Provide the [x, y] coordinate of the cell's center where the given text is located.  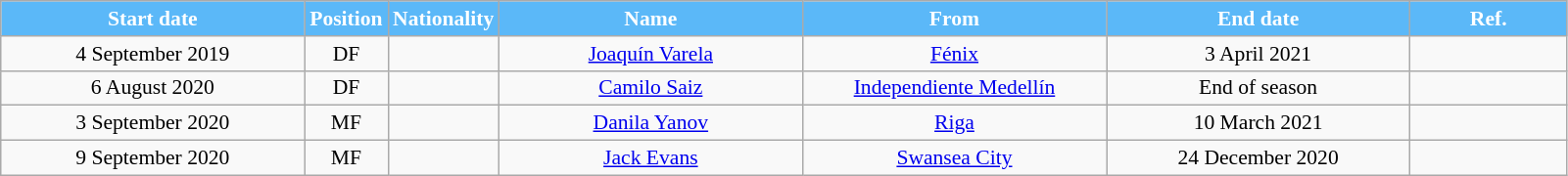
4 September 2019 [153, 54]
Joaquín Varela [650, 54]
6 August 2020 [153, 88]
Ref. [1489, 19]
24 December 2020 [1259, 158]
3 April 2021 [1259, 54]
Swansea City [954, 158]
End date [1259, 19]
10 March 2021 [1259, 123]
Riga [954, 123]
3 September 2020 [153, 123]
Position [347, 19]
Nationality [443, 19]
From [954, 19]
Start date [153, 19]
Camilo Saiz [650, 88]
Independiente Medellín [954, 88]
9 September 2020 [153, 158]
Name [650, 19]
Danila Yanov [650, 123]
End of season [1259, 88]
Jack Evans [650, 158]
Fénix [954, 54]
